Locate the cell with the specified text and output its [X, Y] center coordinate. 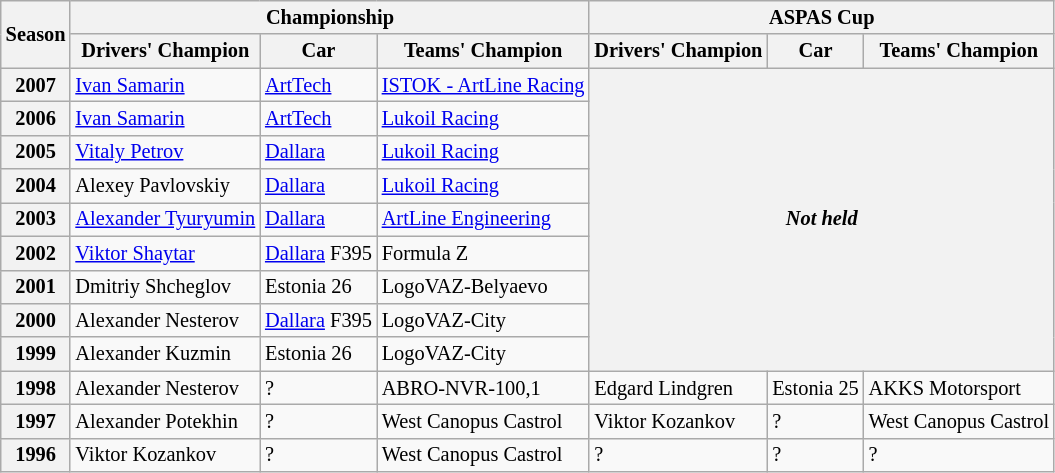
Not held [822, 220]
Estonia 25 [815, 388]
Season [36, 34]
Viktor Shaytar [165, 253]
Alexander Kuzmin [165, 354]
2005 [36, 152]
2004 [36, 186]
Edgard Lindgren [678, 388]
2000 [36, 320]
2003 [36, 219]
2007 [36, 85]
Alexander Potekhin [165, 421]
LogoVAZ-Belyaevo [484, 287]
Formula Z [484, 253]
1996 [36, 455]
Alexander Tyuryumin [165, 219]
1998 [36, 388]
ABRO-NVR-100,1 [484, 388]
ASPAS Cup [822, 17]
2002 [36, 253]
1999 [36, 354]
Alexey Pavlovskiy [165, 186]
Dmitriy Shcheglov [165, 287]
2001 [36, 287]
Vitaly Petrov [165, 152]
Championship [330, 17]
AKKS Motorsport [959, 388]
2006 [36, 118]
1997 [36, 421]
ISTOK - ArtLine Racing [484, 85]
ArtLine Engineering [484, 219]
